Detect which cell encompasses the target text, then output its (X, Y) center coordinate. 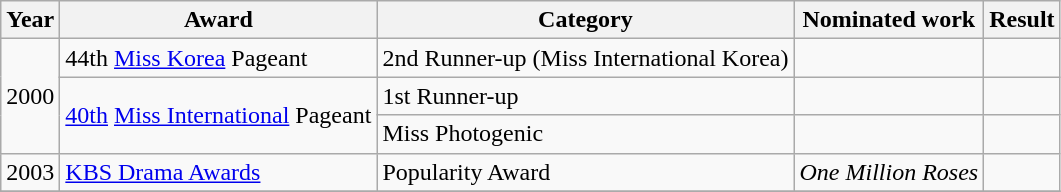
Miss Photogenic (586, 134)
Nominated work (889, 20)
2003 (30, 172)
44th Miss Korea Pageant (218, 58)
Result (1022, 20)
One Million Roses (889, 172)
Award (218, 20)
Popularity Award (586, 172)
2nd Runner-up (Miss International Korea) (586, 58)
Year (30, 20)
2000 (30, 96)
1st Runner-up (586, 96)
KBS Drama Awards (218, 172)
Category (586, 20)
40th Miss International Pageant (218, 115)
